Extract the [x, y] coordinate from the center of the cell holding the provided text.  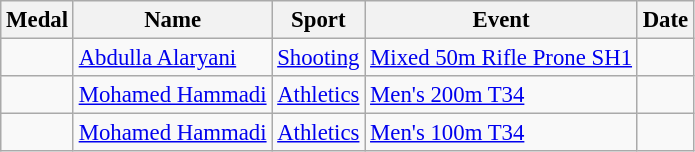
Name [172, 20]
Medal [38, 20]
Event [502, 20]
Men's 200m T34 [502, 95]
Abdulla Alaryani [172, 58]
Mixed 50m Rifle Prone SH1 [502, 58]
Men's 100m T34 [502, 133]
Shooting [318, 58]
Sport [318, 20]
Date [665, 20]
